Detect which cell encompasses the target text, then output its (x, y) center coordinate. 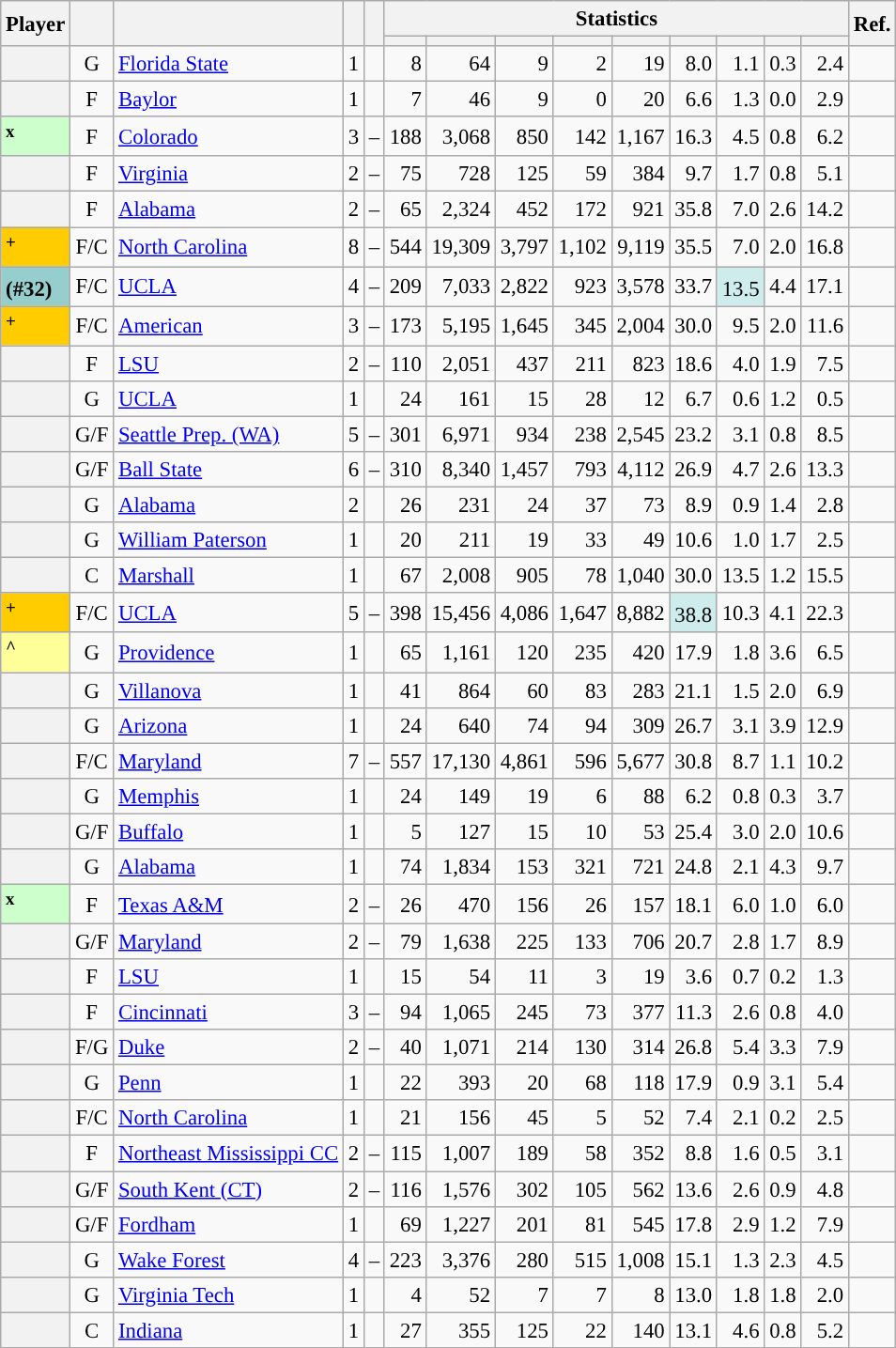
^ (36, 653)
Villanova (229, 690)
33 (582, 540)
3,376 (460, 1260)
640 (460, 725)
235 (582, 653)
8.5 (825, 434)
8.7 (740, 761)
2,324 (460, 209)
13.6 (693, 1189)
26.7 (693, 725)
60 (524, 690)
69 (406, 1224)
3.9 (783, 725)
2,008 (460, 576)
11.3 (693, 1013)
321 (582, 867)
15,456 (460, 612)
(#32) (36, 287)
28 (582, 399)
4,086 (524, 612)
American (229, 326)
161 (460, 399)
4.7 (740, 470)
17,130 (460, 761)
26.9 (693, 470)
Marshall (229, 576)
0.0 (783, 100)
78 (582, 576)
5.1 (825, 174)
Virginia Tech (229, 1294)
301 (406, 434)
231 (460, 505)
8,340 (460, 470)
310 (406, 470)
16.8 (825, 247)
562 (641, 1189)
0.6 (740, 399)
F/G (92, 1047)
5.2 (825, 1330)
Florida State (229, 64)
Colorado (229, 136)
545 (641, 1224)
377 (641, 1013)
557 (406, 761)
345 (582, 326)
2.3 (783, 1260)
67 (406, 576)
21.1 (693, 690)
384 (641, 174)
59 (582, 174)
7.5 (825, 364)
6.9 (825, 690)
13.1 (693, 1330)
209 (406, 287)
283 (641, 690)
81 (582, 1224)
721 (641, 867)
Arizona (229, 725)
Virginia (229, 174)
14.2 (825, 209)
10 (582, 831)
188 (406, 136)
850 (524, 136)
105 (582, 1189)
1.9 (783, 364)
823 (641, 364)
1,645 (524, 326)
6.7 (693, 399)
309 (641, 725)
355 (460, 1330)
133 (582, 942)
793 (582, 470)
58 (582, 1154)
173 (406, 326)
110 (406, 364)
201 (524, 1224)
20.7 (693, 942)
352 (641, 1154)
21 (406, 1119)
1,576 (460, 1189)
1,457 (524, 470)
Wake Forest (229, 1260)
17.8 (693, 1224)
54 (460, 977)
75 (406, 174)
437 (524, 364)
46 (460, 100)
2,822 (524, 287)
25.4 (693, 831)
1,167 (641, 136)
Buffalo (229, 831)
Northeast Mississippi CC (229, 1154)
17.1 (825, 287)
2.4 (825, 64)
515 (582, 1260)
Ball State (229, 470)
10.2 (825, 761)
12 (641, 399)
Baylor (229, 100)
11 (524, 977)
38.8 (693, 612)
Indiana (229, 1330)
172 (582, 209)
934 (524, 434)
1,227 (460, 1224)
3.0 (740, 831)
7,033 (460, 287)
149 (460, 797)
2,004 (641, 326)
1,647 (582, 612)
2,051 (460, 364)
4,861 (524, 761)
26.8 (693, 1047)
Cincinnati (229, 1013)
5,677 (641, 761)
33.7 (693, 287)
1,065 (460, 1013)
140 (641, 1330)
1,834 (460, 867)
35.5 (693, 247)
8,882 (641, 612)
Fordham (229, 1224)
223 (406, 1260)
118 (641, 1083)
23.2 (693, 434)
142 (582, 136)
153 (524, 867)
9,119 (641, 247)
9.5 (740, 326)
130 (582, 1047)
18.1 (693, 904)
68 (582, 1083)
16.3 (693, 136)
24.8 (693, 867)
Duke (229, 1047)
4,112 (641, 470)
53 (641, 831)
4.1 (783, 612)
314 (641, 1047)
1,638 (460, 942)
37 (582, 505)
Memphis (229, 797)
470 (460, 904)
8.8 (693, 1154)
83 (582, 690)
1,161 (460, 653)
22.3 (825, 612)
35.8 (693, 209)
30.8 (693, 761)
Seattle Prep. (WA) (229, 434)
11.6 (825, 326)
225 (524, 942)
189 (524, 1154)
45 (524, 1119)
1.5 (740, 690)
214 (524, 1047)
7.4 (693, 1119)
3.3 (783, 1047)
13.3 (825, 470)
245 (524, 1013)
923 (582, 287)
157 (641, 904)
49 (641, 540)
3.7 (825, 797)
302 (524, 1189)
27 (406, 1330)
Ref. (872, 23)
1.6 (740, 1154)
1,008 (641, 1260)
398 (406, 612)
452 (524, 209)
8.0 (693, 64)
3,797 (524, 247)
Providence (229, 653)
12.9 (825, 725)
88 (641, 797)
15.1 (693, 1260)
40 (406, 1047)
6.6 (693, 100)
864 (460, 690)
120 (524, 653)
79 (406, 942)
420 (641, 653)
1,102 (582, 247)
905 (524, 576)
Player (36, 23)
4.8 (825, 1189)
South Kent (CT) (229, 1189)
6,971 (460, 434)
18.6 (693, 364)
1,007 (460, 1154)
6.5 (825, 653)
4.4 (783, 287)
115 (406, 1154)
Statistics (616, 19)
706 (641, 942)
41 (406, 690)
10.3 (740, 612)
544 (406, 247)
3,068 (460, 136)
Texas A&M (229, 904)
280 (524, 1260)
1.4 (783, 505)
13.0 (693, 1294)
64 (460, 64)
728 (460, 174)
2,545 (641, 434)
Penn (229, 1083)
15.5 (825, 576)
4.6 (740, 1330)
5,195 (460, 326)
0.7 (740, 977)
596 (582, 761)
1,040 (641, 576)
William Paterson (229, 540)
3,578 (641, 287)
921 (641, 209)
393 (460, 1083)
19,309 (460, 247)
238 (582, 434)
127 (460, 831)
1,071 (460, 1047)
0 (582, 100)
116 (406, 1189)
4.3 (783, 867)
